Output the [x, y] coordinate of the center of the cell containing the given text.  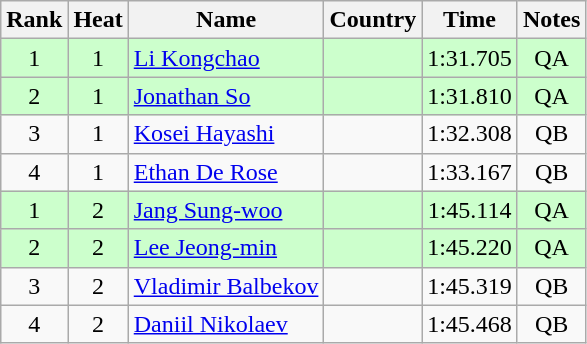
Notes [551, 20]
1:31.705 [470, 58]
Time [470, 20]
Name [226, 20]
Jonathan So [226, 96]
1:32.308 [470, 134]
1:45.468 [470, 324]
Jang Sung-woo [226, 210]
Ethan De Rose [226, 172]
Lee Jeong-min [226, 248]
Vladimir Balbekov [226, 286]
1:31.810 [470, 96]
Heat [98, 20]
Country [373, 20]
Rank [34, 20]
1:45.220 [470, 248]
1:33.167 [470, 172]
1:45.319 [470, 286]
Li Kongchao [226, 58]
Kosei Hayashi [226, 134]
1:45.114 [470, 210]
Daniil Nikolaev [226, 324]
